Detect which cell encompasses the target text, then output its (x, y) center coordinate. 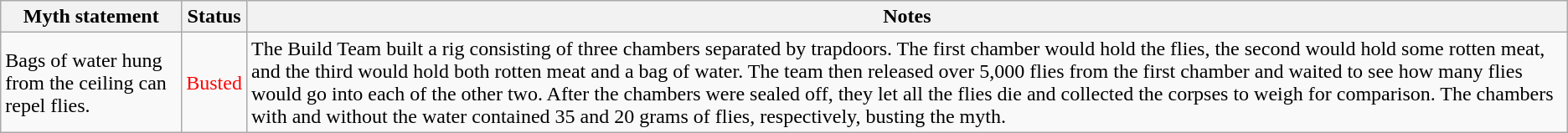
Busted (214, 82)
Myth statement (91, 17)
Bags of water hung from the ceiling can repel flies. (91, 82)
Notes (906, 17)
Status (214, 17)
